Return (x, y) of the center of cell containing provided text 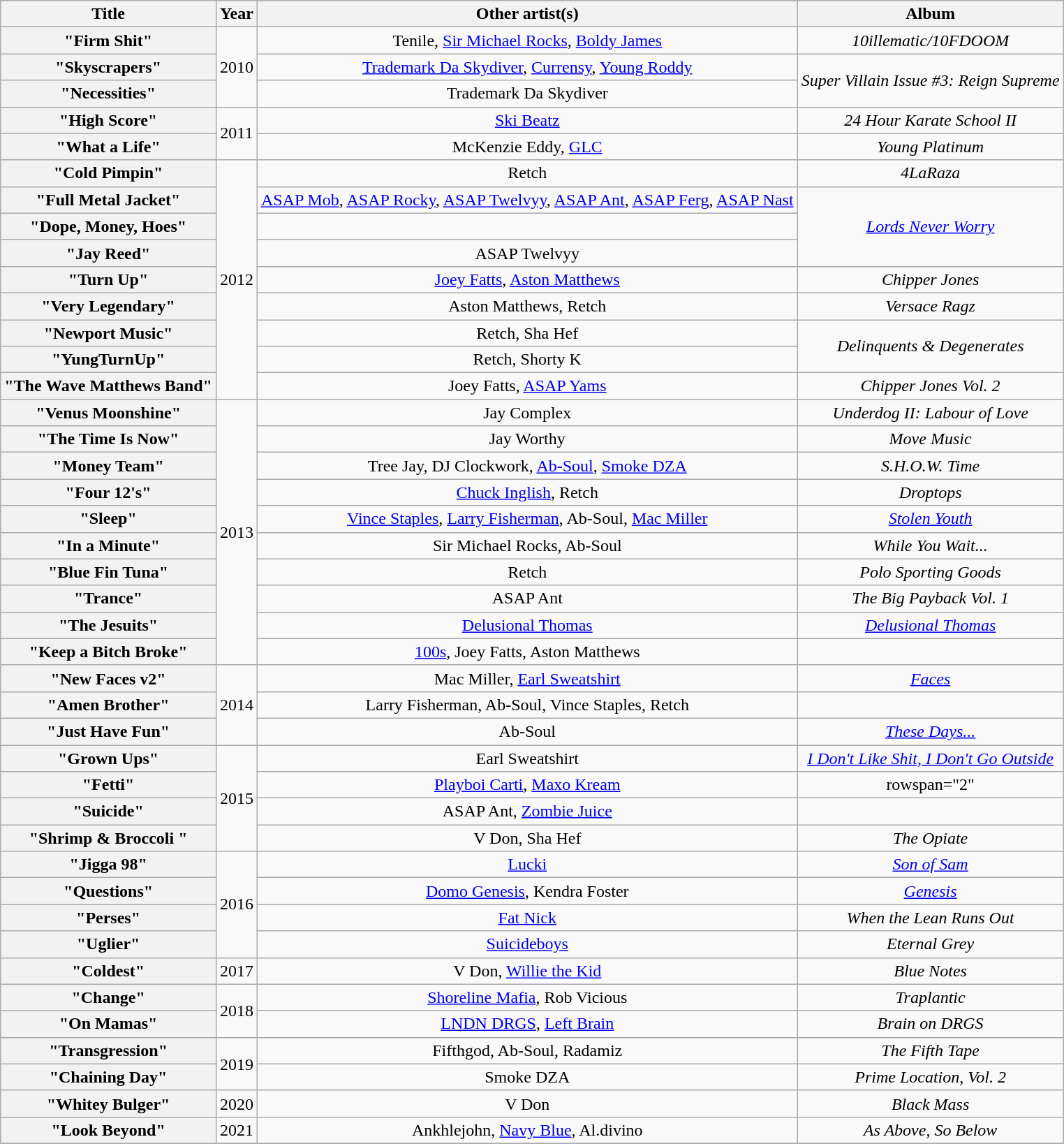
"Coldest" (109, 971)
The Big Payback Vol. 1 (930, 599)
ASAP Ant (527, 599)
Domo Genesis, Kendra Foster (527, 891)
"Venus Moonshine" (109, 413)
While You Wait... (930, 545)
V Don, Willie the Kid (527, 971)
"What a Life" (109, 147)
24 Hour Karate School II (930, 120)
2010 (236, 67)
V Don (527, 1103)
Year (236, 14)
Shoreline Mafia, Rob Vicious (527, 997)
2017 (236, 971)
"The Time Is Now" (109, 439)
Move Music (930, 439)
Genesis (930, 891)
"Dope, Money, Hoes" (109, 226)
Son of Sam (930, 865)
LNDN DRGS, Left Brain (527, 1024)
Blue Notes (930, 971)
Ski Beatz (527, 120)
"Chaining Day" (109, 1077)
"Look Beyond" (109, 1130)
When the Lean Runs Out (930, 918)
Other artist(s) (527, 14)
Polo Sporting Goods (930, 572)
Chipper Jones Vol. 2 (930, 386)
"The Jesuits" (109, 625)
Fifthgod, Ab-Soul, Radamiz (527, 1050)
"Money Team" (109, 466)
Delinquents & Degenerates (930, 346)
Retch, Sha Hef (527, 333)
"Transgression" (109, 1050)
Jay Worthy (527, 439)
"Necessities" (109, 94)
Stolen Youth (930, 519)
100s, Joey Fatts, Aston Matthews (527, 652)
Black Mass (930, 1103)
Smoke DZA (527, 1077)
4LaRaza (930, 173)
"Whitey Bulger" (109, 1103)
"Jay Reed" (109, 253)
Lucki (527, 865)
"Questions" (109, 891)
Super Villain Issue #3: Reign Supreme (930, 80)
Droptops (930, 492)
Versace Ragz (930, 306)
These Days... (930, 731)
"Perses" (109, 918)
Mac Miller, Earl Sweatshirt (527, 678)
Chipper Jones (930, 279)
Trademark Da Skydiver, Currensy, Young Roddy (527, 67)
ASAP Mob, ASAP Rocky, ASAP Twelvyy, ASAP Ant, ASAP Ferg, ASAP Nast (527, 200)
Tree Jay, DJ Clockwork, Ab-Soul, Smoke DZA (527, 466)
Retch, Shorty K (527, 360)
Young Platinum (930, 147)
"Grown Ups" (109, 758)
"Uglier" (109, 944)
Faces (930, 678)
2012 (236, 279)
"Firm Shit" (109, 41)
Title (109, 14)
"Just Have Fun" (109, 731)
Tenile, Sir Michael Rocks, Boldy James (527, 41)
Jay Complex (527, 413)
"Suicide" (109, 812)
2016 (236, 904)
"Full Metal Jacket" (109, 200)
"Fetti" (109, 785)
2014 (236, 705)
"Trance" (109, 599)
"Keep a Bitch Broke" (109, 652)
"Newport Music" (109, 333)
Aston Matthews, Retch (527, 306)
McKenzie Eddy, GLC (527, 147)
I Don't Like Shit, I Don't Go Outside (930, 758)
rowspan="2" (930, 785)
V Don, Sha Hef (527, 838)
2019 (236, 1064)
Fat Nick (527, 918)
Traplantic (930, 997)
10illematic/10FDOOM (930, 41)
Joey Fatts, ASAP Yams (527, 386)
"Change" (109, 997)
Brain on DRGS (930, 1024)
2021 (236, 1130)
Sir Michael Rocks, Ab-Soul (527, 545)
"Blue Fin Tuna" (109, 572)
"Amen Brother" (109, 705)
2015 (236, 798)
ASAP Twelvyy (527, 253)
Album (930, 14)
"Turn Up" (109, 279)
Trademark Da Skydiver (527, 94)
"The Wave Matthews Band" (109, 386)
"Sleep" (109, 519)
"On Mamas" (109, 1024)
The Opiate (930, 838)
2011 (236, 133)
"Four 12's" (109, 492)
Earl Sweatshirt (527, 758)
2018 (236, 1011)
"Shrimp & Broccoli " (109, 838)
Vince Staples, Larry Fisherman, Ab-Soul, Mac Miller (527, 519)
Suicideboys (527, 944)
Lords Never Worry (930, 226)
Underdog II: Labour of Love (930, 413)
"Jigga 98" (109, 865)
Ab-Soul (527, 731)
Prime Location, Vol. 2 (930, 1077)
Playboi Carti, Maxo Kream (527, 785)
S.H.O.W. Time (930, 466)
ASAP Ant, Zombie Juice (527, 812)
"High Score" (109, 120)
"Cold Pimpin" (109, 173)
"Very Legendary" (109, 306)
Joey Fatts, Aston Matthews (527, 279)
As Above, So Below (930, 1130)
"YungTurnUp" (109, 360)
2020 (236, 1103)
Larry Fisherman, Ab-Soul, Vince Staples, Retch (527, 705)
The Fifth Tape (930, 1050)
Ankhlejohn, Navy Blue, Al.divino (527, 1130)
"Skyscrapers" (109, 67)
2013 (236, 532)
"In a Minute" (109, 545)
"New Faces v2" (109, 678)
Chuck Inglish, Retch (527, 492)
Eternal Grey (930, 944)
